Detect which cell encompasses the target text, then output its (X, Y) center coordinate. 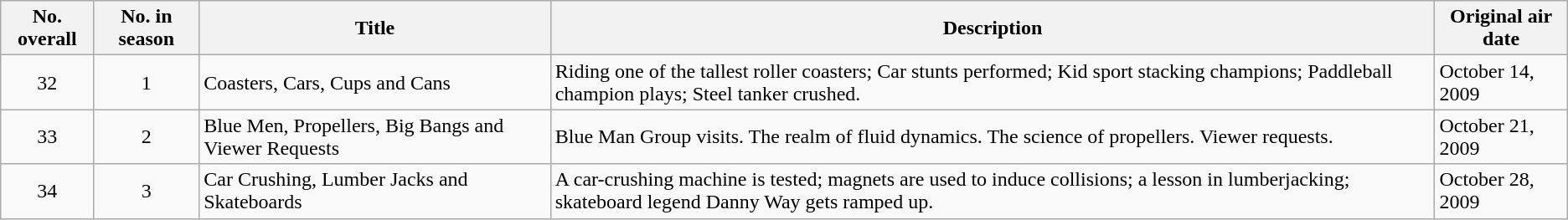
Blue Men, Propellers, Big Bangs and Viewer Requests (375, 137)
34 (47, 191)
A car-crushing machine is tested; magnets are used to induce collisions; a lesson in lumberjacking; skateboard legend Danny Way gets ramped up. (993, 191)
October 28, 2009 (1501, 191)
Coasters, Cars, Cups and Cans (375, 82)
1 (147, 82)
Car Crushing, Lumber Jacks and Skateboards (375, 191)
Blue Man Group visits. The realm of fluid dynamics. The science of propellers. Viewer requests. (993, 137)
Original air date (1501, 28)
32 (47, 82)
October 14, 2009 (1501, 82)
3 (147, 191)
33 (47, 137)
October 21, 2009 (1501, 137)
Title (375, 28)
No. in season (147, 28)
2 (147, 137)
No. overall (47, 28)
Description (993, 28)
Riding one of the tallest roller coasters; Car stunts performed; Kid sport stacking champions; Paddleball champion plays; Steel tanker crushed. (993, 82)
